Pinpoint the cell where the given text exists, returning its (x, y) midpoint coordinate. 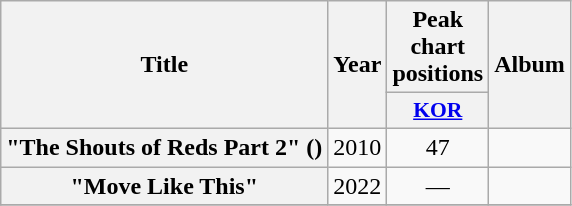
Album (530, 65)
"The Shouts of Reds Part 2" () (164, 147)
Peak chart positions (438, 47)
KOR (438, 111)
Title (164, 65)
2010 (358, 147)
Year (358, 65)
"Move Like This" (164, 185)
47 (438, 147)
2022 (358, 185)
— (438, 185)
